Determine the (X, Y) coordinate at the center of the cell enclosing the given text.  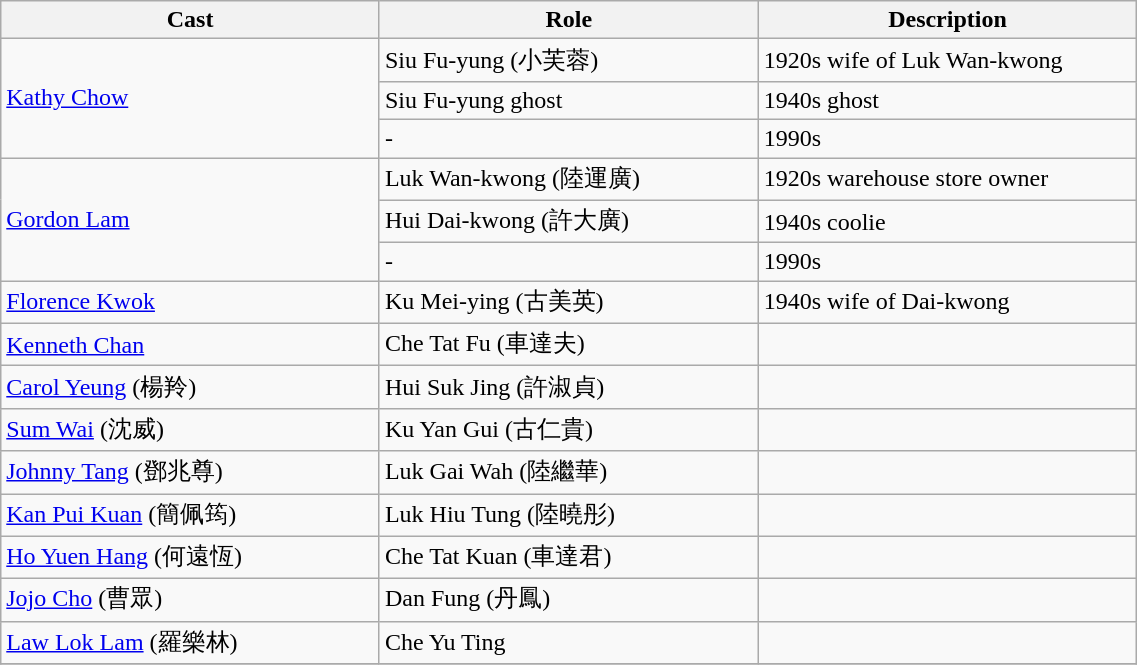
Che Tat Fu (車達夫) (568, 344)
Gordon Lam (190, 220)
1940s wife of Dai-kwong (948, 302)
Siu Fu-yung ghost (568, 100)
Florence Kwok (190, 302)
Che Tat Kuan (車達君) (568, 558)
Jojo Cho (曹眾) (190, 600)
Hui Dai-kwong (許大廣) (568, 222)
Role (568, 20)
1920s wife of Luk Wan-kwong (948, 60)
1940s coolie (948, 222)
Luk Gai Wah (陸繼華) (568, 472)
Kan Pui Kuan (簡佩筠) (190, 516)
Che Yu Ting (568, 642)
Sum Wai (沈威) (190, 430)
Ho Yuen Hang (何遠恆) (190, 558)
1920s warehouse store owner (948, 180)
Description (948, 20)
Ku Mei-ying (古美英) (568, 302)
Luk Hiu Tung (陸曉彤) (568, 516)
Kathy Chow (190, 98)
Kenneth Chan (190, 344)
Luk Wan-kwong (陸運廣) (568, 180)
Ku Yan Gui (古仁貴) (568, 430)
Carol Yeung (楊羚) (190, 388)
Law Lok Lam (羅樂林) (190, 642)
Hui Suk Jing (許淑貞) (568, 388)
Siu Fu-yung (小芙蓉) (568, 60)
Cast (190, 20)
Dan Fung (丹鳳) (568, 600)
1940s ghost (948, 100)
Johnny Tang (鄧兆尊) (190, 472)
